Scan for the cell matching the given text and deliver its [x, y] coordinate at center. 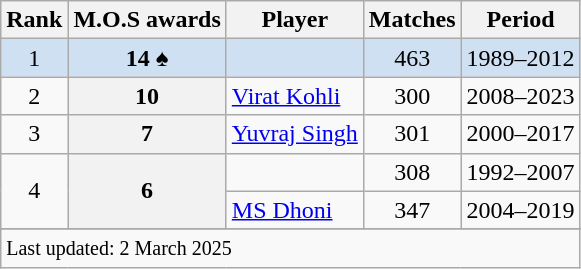
2 [34, 96]
Last updated: 2 March 2025 [290, 248]
1 [34, 58]
2000–2017 [520, 134]
Period [520, 20]
300 [412, 96]
2008–2023 [520, 96]
301 [412, 134]
Matches [412, 20]
2004–2019 [520, 210]
1992–2007 [520, 172]
4 [34, 191]
10 [147, 96]
6 [147, 191]
MS Dhoni [294, 210]
14 ♠ [147, 58]
Yuvraj Singh [294, 134]
M.O.S awards [147, 20]
7 [147, 134]
Player [294, 20]
3 [34, 134]
347 [412, 210]
463 [412, 58]
308 [412, 172]
1989–2012 [520, 58]
Rank [34, 20]
Virat Kohli [294, 96]
